Return the (X, Y) coordinate for the center point of the cell that contains the specified text.  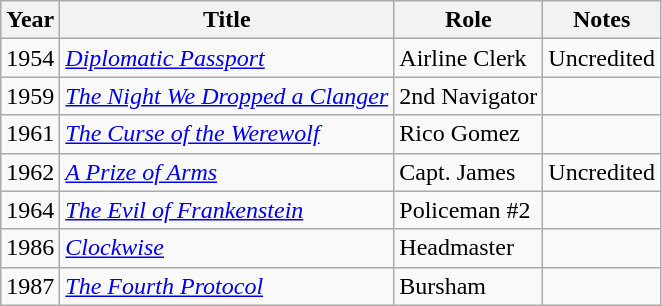
Policeman #2 (468, 210)
The Night We Dropped a Clanger (227, 96)
Bursham (468, 286)
Year (30, 20)
1986 (30, 248)
Headmaster (468, 248)
1961 (30, 134)
Airline Clerk (468, 58)
Rico Gomez (468, 134)
1954 (30, 58)
The Evil of Frankenstein (227, 210)
1964 (30, 210)
A Prize of Arms (227, 172)
1987 (30, 286)
The Curse of the Werewolf (227, 134)
Clockwise (227, 248)
Title (227, 20)
Role (468, 20)
Notes (602, 20)
The Fourth Protocol (227, 286)
1962 (30, 172)
Capt. James (468, 172)
1959 (30, 96)
Diplomatic Passport (227, 58)
2nd Navigator (468, 96)
